Determine the [X, Y] coordinate at the center of the cell enclosing the given text.  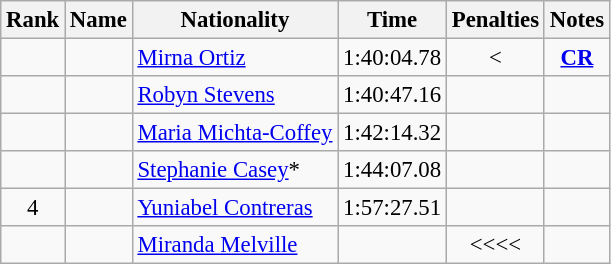
Nationality [235, 20]
Penalties [495, 20]
Mirna Ortiz [235, 58]
Stephanie Casey* [235, 170]
1:40:04.78 [392, 58]
1:44:07.08 [392, 170]
< [495, 58]
Notes [576, 20]
1:40:47.16 [392, 95]
Yuniabel Contreras [235, 208]
Robyn Stevens [235, 95]
1:42:14.32 [392, 133]
Miranda Melville [235, 245]
Rank [33, 20]
<<<< [495, 245]
CR [576, 58]
1:57:27.51 [392, 208]
Name [99, 20]
4 [33, 208]
Maria Michta-Coffey [235, 133]
Time [392, 20]
